Provide the [x, y] coordinate of the cell's center where the given text is located.  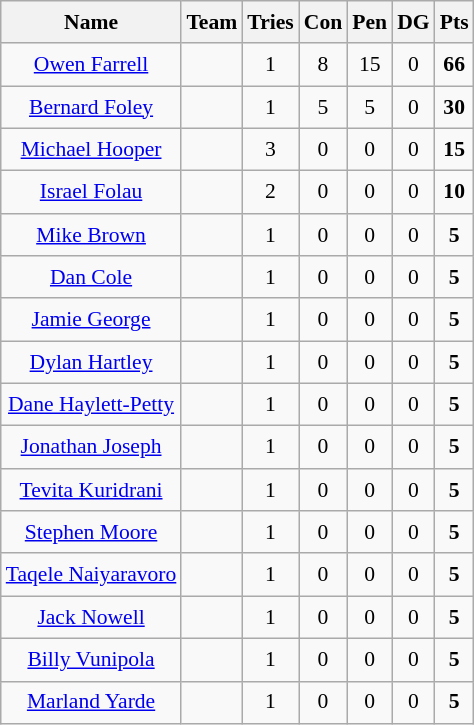
Tries [270, 22]
Mike Brown [92, 236]
Owen Farrell [92, 66]
Stephen Moore [92, 532]
Tevita Kuridrani [92, 490]
3 [270, 150]
Marland Yarde [92, 702]
Dane Haylett-Petty [92, 406]
Taqele Naiyaravoro [92, 576]
Pts [454, 22]
Jack Nowell [92, 618]
Bernard Foley [92, 108]
30 [454, 108]
Con [324, 22]
DG [414, 22]
8 [324, 66]
Israel Folau [92, 192]
Dylan Hartley [92, 362]
Dan Cole [92, 278]
Billy Vunipola [92, 660]
Pen [370, 22]
Jamie George [92, 320]
Team [212, 22]
66 [454, 66]
10 [454, 192]
Michael Hooper [92, 150]
Name [92, 22]
2 [270, 192]
Jonathan Joseph [92, 448]
